For the text-containing cell, return its midpoint in [X, Y] coordinate format. 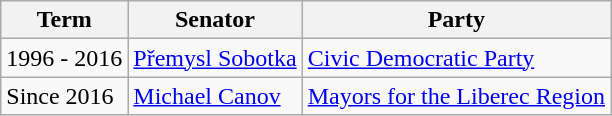
1996 - 2016 [64, 58]
Michael Canov [215, 96]
Since 2016 [64, 96]
Term [64, 20]
Přemysl Sobotka [215, 58]
Civic Democratic Party [456, 58]
Party [456, 20]
Senator [215, 20]
Mayors for the Liberec Region [456, 96]
